Extract the (X, Y) coordinate from the center of the cell holding the provided text.  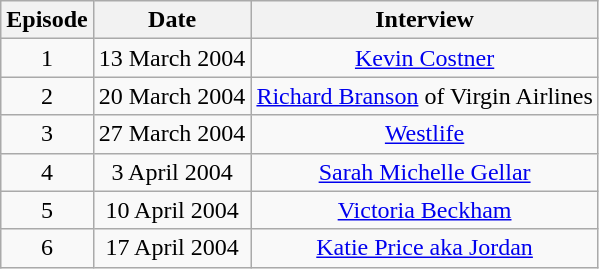
Westlife (424, 134)
3 (47, 134)
3 April 2004 (172, 172)
Interview (424, 20)
13 March 2004 (172, 58)
4 (47, 172)
2 (47, 96)
Katie Price aka Jordan (424, 248)
1 (47, 58)
17 April 2004 (172, 248)
Richard Branson of Virgin Airlines (424, 96)
Victoria Beckham (424, 210)
27 March 2004 (172, 134)
Kevin Costner (424, 58)
5 (47, 210)
20 March 2004 (172, 96)
Date (172, 20)
Sarah Michelle Gellar (424, 172)
Episode (47, 20)
10 April 2004 (172, 210)
6 (47, 248)
